For the text-containing cell, return its midpoint in [x, y] coordinate format. 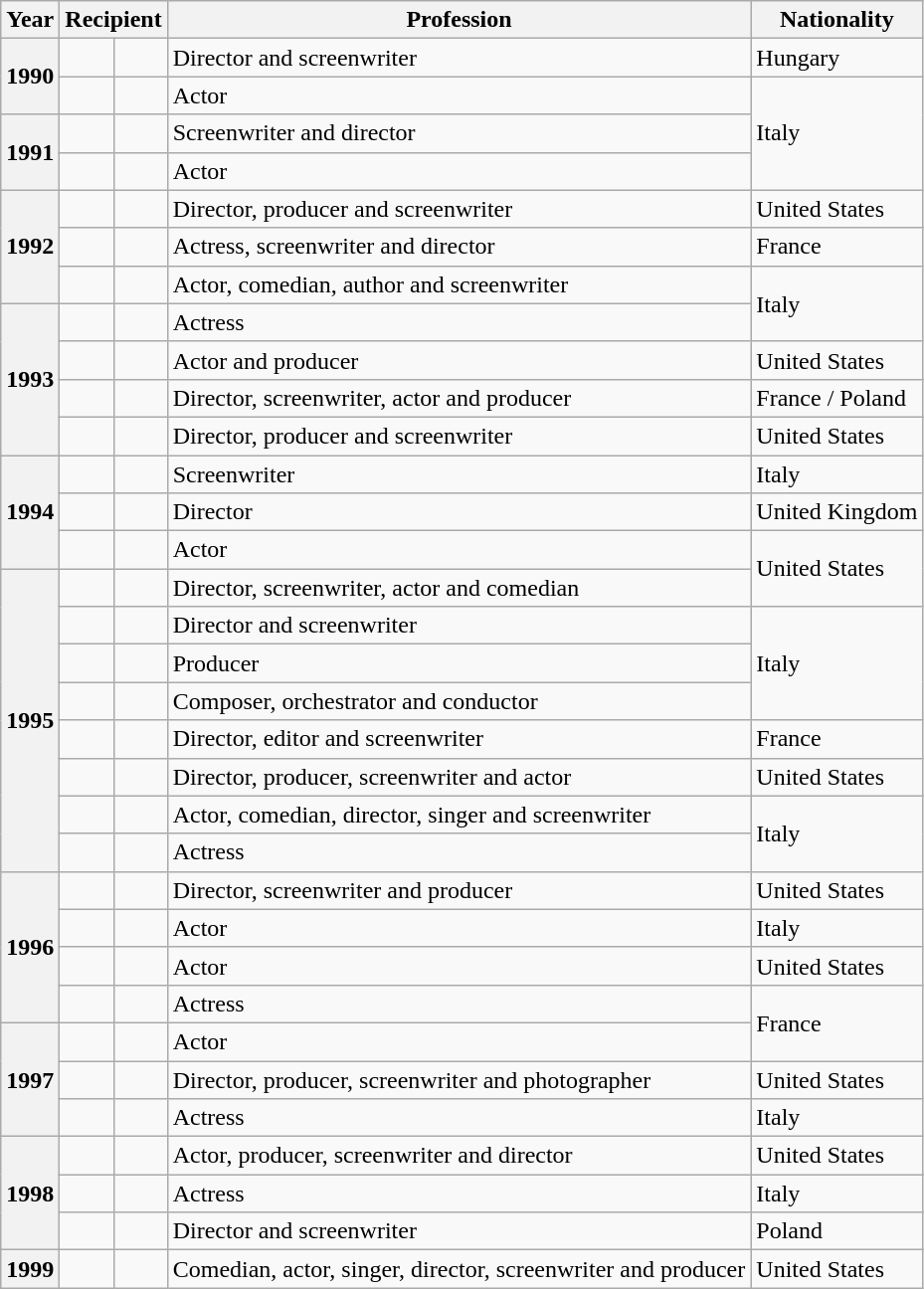
Producer [460, 663]
France / Poland [837, 398]
1995 [30, 720]
Year [30, 20]
Recipient [113, 20]
Director, producer, screenwriter and photographer [460, 1079]
Director, producer, screenwriter and actor [460, 777]
1996 [30, 947]
Actor, comedian, director, singer and screenwriter [460, 815]
Director, screenwriter and producer [460, 890]
1991 [30, 152]
Actor, comedian, author and screenwriter [460, 284]
Director, screenwriter, actor and producer [460, 398]
Director [460, 512]
1992 [30, 247]
Director, editor and screenwriter [460, 739]
Nationality [837, 20]
Screenwriter and director [460, 133]
Profession [460, 20]
Poland [837, 1231]
Composer, orchestrator and conductor [460, 701]
Actor and producer [460, 360]
1990 [30, 77]
Actress, screenwriter and director [460, 247]
1999 [30, 1269]
Comedian, actor, singer, director, screenwriter and producer [460, 1269]
Hungary [837, 58]
1994 [30, 512]
1998 [30, 1194]
1993 [30, 379]
Actor, producer, screenwriter and director [460, 1156]
1997 [30, 1079]
Director, screenwriter, actor and comedian [460, 588]
Screenwriter [460, 474]
United Kingdom [837, 512]
